Pinpoint the cell where the given text exists, returning its [X, Y] midpoint coordinate. 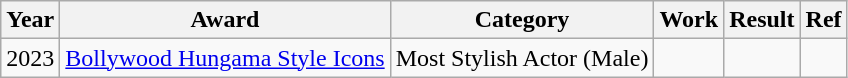
2023 [30, 58]
Work [689, 20]
Category [522, 20]
Ref [824, 20]
Award [225, 20]
Bollywood Hungama Style Icons [225, 58]
Year [30, 20]
Result [762, 20]
Most Stylish Actor (Male) [522, 58]
